Scan for the cell matching the given text and deliver its (x, y) coordinate at center. 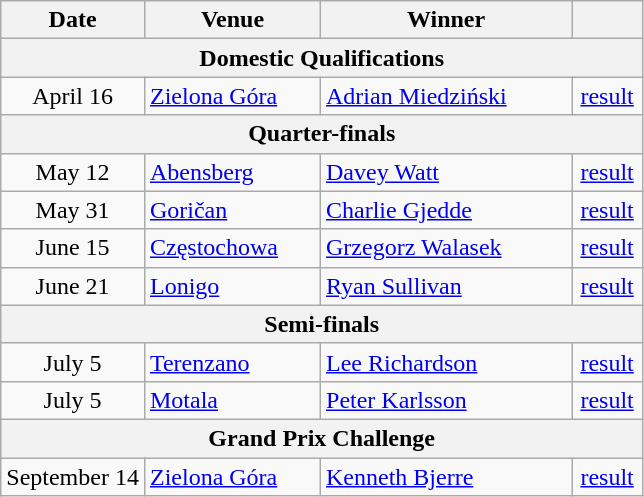
May 31 (73, 210)
June 15 (73, 248)
Davey Watt (446, 172)
Domestic Qualifications (322, 58)
Goričan (232, 210)
Peter Karlsson (446, 400)
Motala (232, 400)
Quarter-finals (322, 134)
June 21 (73, 286)
Kenneth Bjerre (446, 477)
Grzegorz Walasek (446, 248)
April 16 (73, 96)
Lee Richardson (446, 362)
Terenzano (232, 362)
September 14 (73, 477)
Adrian Miedziński (446, 96)
Abensberg (232, 172)
Semi-finals (322, 324)
Date (73, 20)
May 12 (73, 172)
Częstochowa (232, 248)
Ryan Sullivan (446, 286)
Lonigo (232, 286)
Venue (232, 20)
Charlie Gjedde (446, 210)
Winner (446, 20)
Grand Prix Challenge (322, 438)
